Scan for the cell matching the given text and deliver its (X, Y) coordinate at center. 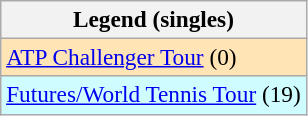
ATP Challenger Tour (0) (154, 57)
Legend (singles) (154, 19)
Futures/World Tennis Tour (19) (154, 95)
